Find where the given text appears and provide that cell's center as [X, Y] coordinate. 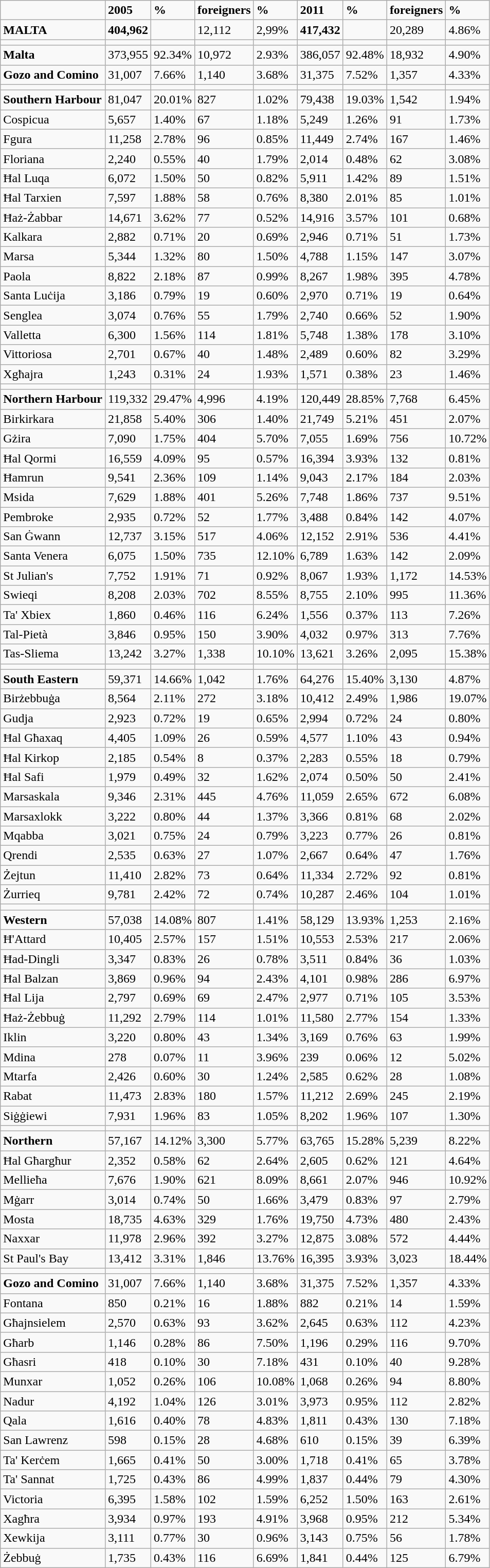
3,869 [128, 978]
9.28% [468, 1362]
1.05% [276, 1116]
14.08% [173, 920]
1.24% [276, 1076]
480 [416, 1219]
104 [416, 895]
1.48% [276, 354]
0.31% [173, 374]
7.76% [468, 634]
1,042 [224, 679]
417,432 [320, 30]
0.57% [276, 458]
11,059 [320, 796]
Siġġiewi [53, 1116]
Iklin [53, 1037]
4.41% [468, 537]
Mdina [53, 1057]
2,489 [320, 354]
7,752 [128, 576]
807 [224, 920]
1,068 [320, 1381]
4.44% [468, 1239]
4.68% [276, 1440]
737 [416, 497]
2.96% [173, 1239]
2,970 [320, 296]
0.99% [276, 276]
Żejtun [53, 875]
6,072 [128, 178]
3.96% [276, 1057]
2,645 [320, 1323]
373,955 [128, 55]
245 [416, 1096]
1,542 [416, 100]
882 [320, 1303]
850 [128, 1303]
7,629 [128, 497]
Ħal Kirkop [53, 757]
14,671 [128, 218]
16,559 [128, 458]
Santa Luċija [53, 296]
1,725 [128, 1480]
4.83% [276, 1421]
Mqabba [53, 836]
3.29% [468, 354]
8,564 [128, 699]
13,242 [128, 654]
1.26% [365, 119]
South Eastern [53, 679]
San Ġwann [53, 537]
3.90% [276, 634]
2.19% [468, 1096]
4,101 [320, 978]
2.41% [468, 777]
12,737 [128, 537]
3,973 [320, 1401]
5,344 [128, 257]
5,748 [320, 335]
2.31% [173, 796]
72 [224, 895]
2.65% [365, 796]
Ħal Għaxaq [53, 738]
1.07% [276, 856]
2.47% [276, 998]
4.64% [468, 1161]
Gudja [53, 718]
0.28% [173, 1342]
2.11% [173, 699]
2.53% [365, 939]
16 [224, 1303]
Msida [53, 497]
13,412 [128, 1258]
Floriana [53, 158]
4.30% [468, 1480]
1.02% [276, 100]
89 [416, 178]
20.01% [173, 100]
6,252 [320, 1499]
Fgura [53, 139]
445 [224, 796]
672 [416, 796]
0.54% [173, 757]
Rabat [53, 1096]
3.07% [468, 257]
2.49% [365, 699]
Mtarfa [53, 1076]
0.98% [365, 978]
Żurrieq [53, 895]
Mellieħa [53, 1180]
9.70% [468, 1342]
212 [416, 1519]
10,553 [320, 939]
8,067 [320, 576]
1.75% [173, 438]
39 [416, 1440]
0.92% [276, 576]
1.42% [365, 178]
1.09% [173, 738]
1.57% [276, 1096]
Swieqi [53, 595]
8 [224, 757]
2,935 [128, 517]
2,605 [320, 1161]
85 [416, 198]
18,735 [128, 1219]
4.09% [173, 458]
2,994 [320, 718]
4.06% [276, 537]
10.72% [468, 438]
Ħamrun [53, 477]
2.46% [365, 895]
1.77% [276, 517]
9,541 [128, 477]
1.78% [468, 1538]
St Julian's [53, 576]
4,996 [224, 399]
21,858 [128, 419]
0.52% [276, 218]
3,014 [128, 1200]
97 [416, 1200]
2005 [128, 10]
0.66% [365, 315]
14.12% [173, 1141]
67 [224, 119]
102 [224, 1499]
3,511 [320, 959]
105 [416, 998]
5.02% [468, 1057]
1.34% [276, 1037]
1.69% [365, 438]
57,167 [128, 1141]
2,797 [128, 998]
12,875 [320, 1239]
87 [224, 276]
2.17% [365, 477]
313 [416, 634]
Ħal Luqa [53, 178]
Ħaż‐Żabbar [53, 218]
8.55% [276, 595]
2,882 [128, 237]
536 [416, 537]
3,488 [320, 517]
1,616 [128, 1421]
2.36% [173, 477]
Munxar [53, 1381]
Western [53, 920]
1.15% [365, 257]
27 [224, 856]
4,577 [320, 738]
2,99% [276, 30]
1.37% [276, 816]
8,380 [320, 198]
2,074 [320, 777]
756 [416, 438]
Malta [53, 55]
58,129 [320, 920]
Senglea [53, 315]
4.91% [276, 1519]
0.58% [173, 1161]
59,371 [128, 679]
2.61% [468, 1499]
9,043 [320, 477]
386,057 [320, 55]
5,657 [128, 119]
125 [416, 1558]
395 [416, 276]
96 [224, 139]
Ħal Qormi [53, 458]
1,665 [128, 1460]
4.19% [276, 399]
598 [128, 1440]
2,570 [128, 1323]
1,986 [416, 699]
3,169 [320, 1037]
15.28% [365, 1141]
20,289 [416, 30]
184 [416, 477]
1.86% [365, 497]
2,701 [128, 354]
1,556 [320, 615]
404 [224, 438]
Ta' Kerċem [53, 1460]
3,479 [320, 1200]
239 [320, 1057]
12.10% [276, 556]
Naxxar [53, 1239]
Victoria [53, 1499]
55 [224, 315]
1,846 [224, 1258]
1.30% [468, 1116]
63 [416, 1037]
2,923 [128, 718]
Tal‐Pietà [53, 634]
451 [416, 419]
132 [416, 458]
517 [224, 537]
7,597 [128, 198]
113 [416, 615]
286 [416, 978]
0.50% [365, 777]
2.83% [173, 1096]
6,300 [128, 335]
Paola [53, 276]
5.77% [276, 1141]
Ħad‐Dingli [53, 959]
4,405 [128, 738]
107 [416, 1116]
7,055 [320, 438]
217 [416, 939]
2,426 [128, 1076]
Qala [53, 1421]
119,332 [128, 399]
6.24% [276, 615]
1.03% [468, 959]
130 [416, 1421]
San Lawrenz [53, 1440]
1.99% [468, 1037]
5,239 [416, 1141]
11.36% [468, 595]
Mġarr [53, 1200]
MALTA [53, 30]
63,765 [320, 1141]
4,032 [320, 634]
15.38% [468, 654]
2.69% [365, 1096]
3,222 [128, 816]
28.85% [365, 399]
Valletta [53, 335]
10,287 [320, 895]
2.72% [365, 875]
621 [224, 1180]
91 [416, 119]
2,185 [128, 757]
147 [416, 257]
3,300 [224, 1141]
23 [416, 374]
82 [416, 354]
Birżebbuġa [53, 699]
3.15% [173, 537]
0.82% [276, 178]
2.10% [365, 595]
Northern [53, 1141]
79 [416, 1480]
1.94% [468, 100]
3,347 [128, 959]
Marsa [53, 257]
0.67% [173, 354]
2.42% [173, 895]
2.06% [468, 939]
1.56% [173, 335]
16,394 [320, 458]
95 [224, 458]
2.93% [276, 55]
7,090 [128, 438]
Kalkara [53, 237]
193 [224, 1519]
3.53% [468, 998]
56 [416, 1538]
11,449 [320, 139]
19,750 [320, 1219]
65 [416, 1460]
1,052 [128, 1381]
1.32% [173, 257]
1.63% [365, 556]
0.68% [468, 218]
272 [224, 699]
6.08% [468, 796]
14.66% [173, 679]
20 [224, 237]
11,334 [320, 875]
2,667 [320, 856]
6.69% [276, 1558]
3,220 [128, 1037]
3.01% [276, 1401]
6,789 [320, 556]
14.53% [468, 576]
7,676 [128, 1180]
5.26% [276, 497]
1,811 [320, 1421]
5,911 [320, 178]
Tas‐Sliema [53, 654]
4.23% [468, 1323]
51 [416, 237]
2,240 [128, 158]
2,014 [320, 158]
Ħal Lija [53, 998]
1,837 [320, 1480]
4.73% [365, 1219]
19.07% [468, 699]
Xgħajra [53, 374]
3.00% [276, 1460]
Cospicua [53, 119]
3.26% [365, 654]
68 [416, 816]
572 [416, 1239]
1.08% [468, 1076]
Għajnsielem [53, 1323]
827 [224, 100]
306 [224, 419]
21,749 [320, 419]
157 [224, 939]
3,021 [128, 836]
431 [320, 1362]
2,352 [128, 1161]
4.78% [468, 276]
1.91% [173, 576]
2.78% [173, 139]
6.79% [468, 1558]
3,074 [128, 315]
11,292 [128, 1018]
3,968 [320, 1519]
6,075 [128, 556]
8,208 [128, 595]
44 [224, 816]
0.46% [173, 615]
11 [224, 1057]
Ta' Sannat [53, 1480]
7,748 [320, 497]
4,192 [128, 1401]
0.40% [173, 1421]
18 [416, 757]
2,740 [320, 315]
5.70% [276, 438]
Birkirkara [53, 419]
11,212 [320, 1096]
4.90% [468, 55]
2.16% [468, 920]
5.40% [173, 419]
6.97% [468, 978]
2.02% [468, 816]
15.40% [365, 679]
3.31% [173, 1258]
401 [224, 497]
2,585 [320, 1076]
2,283 [320, 757]
3,111 [128, 1538]
11,473 [128, 1096]
1.62% [276, 777]
1,979 [128, 777]
5,249 [320, 119]
9,346 [128, 796]
8,267 [320, 276]
2.09% [468, 556]
1.41% [276, 920]
Ħ'Attard [53, 939]
1.14% [276, 477]
12,112 [224, 30]
19.03% [365, 100]
2.74% [365, 139]
77 [224, 218]
Pembroke [53, 517]
995 [416, 595]
120,449 [320, 399]
154 [416, 1018]
8,755 [320, 595]
2,535 [128, 856]
13.93% [365, 920]
1.58% [173, 1499]
Ta' Xbiex [53, 615]
0.78% [276, 959]
1,860 [128, 615]
St Paul's Bay [53, 1258]
3.10% [468, 335]
Northern Harbour [53, 399]
2,095 [416, 654]
Għarb [53, 1342]
10.08% [276, 1381]
Xewkija [53, 1538]
36 [416, 959]
0.38% [365, 374]
29.47% [173, 399]
7.26% [468, 615]
101 [416, 218]
2.18% [173, 276]
946 [416, 1180]
8,661 [320, 1180]
11,410 [128, 875]
1,841 [320, 1558]
Ħaż‐Żebbuġ [53, 1018]
0.49% [173, 777]
392 [224, 1239]
3,186 [128, 296]
7,931 [128, 1116]
1.81% [276, 335]
3,023 [416, 1258]
1,718 [320, 1460]
10,972 [224, 55]
3.57% [365, 218]
92.34% [173, 55]
8.80% [468, 1381]
10.92% [468, 1180]
Xagħra [53, 1519]
69 [224, 998]
4,788 [320, 257]
404,962 [128, 30]
7,768 [416, 399]
73 [224, 875]
702 [224, 595]
4.99% [276, 1480]
735 [224, 556]
278 [128, 1057]
Ħal Tarxien [53, 198]
106 [224, 1381]
11,978 [128, 1239]
126 [224, 1401]
2,977 [320, 998]
0.07% [173, 1057]
47 [416, 856]
3.18% [276, 699]
0.85% [276, 139]
1,243 [128, 374]
9.51% [468, 497]
83 [224, 1116]
10,412 [320, 699]
1,735 [128, 1558]
6.39% [468, 1440]
8.09% [276, 1180]
Marsaxlokk [53, 816]
Marsaskala [53, 796]
0.94% [468, 738]
418 [128, 1362]
10.10% [276, 654]
Qrendi [53, 856]
3,130 [416, 679]
Nadur [53, 1401]
10,405 [128, 939]
11,580 [320, 1018]
2.64% [276, 1161]
5.21% [365, 419]
3,846 [128, 634]
0.29% [365, 1342]
8,822 [128, 276]
2011 [320, 10]
4.86% [468, 30]
1,253 [416, 920]
1,172 [416, 576]
14 [416, 1303]
163 [416, 1499]
1.18% [276, 119]
Ħal Balzan [53, 978]
Santa Venera [53, 556]
12,152 [320, 537]
12 [416, 1057]
2.77% [365, 1018]
180 [224, 1096]
Ħal Għargħur [53, 1161]
58 [224, 198]
1.10% [365, 738]
0.06% [365, 1057]
2.57% [173, 939]
3,143 [320, 1538]
2,946 [320, 237]
78 [224, 1421]
71 [224, 576]
4.07% [468, 517]
7.50% [276, 1342]
92 [416, 875]
1.98% [365, 276]
8.22% [468, 1141]
Gżira [53, 438]
93 [224, 1323]
109 [224, 477]
14,916 [320, 218]
329 [224, 1219]
3,223 [320, 836]
610 [320, 1440]
80 [224, 257]
11,258 [128, 139]
Vittoriosa [53, 354]
4.87% [468, 679]
0.48% [365, 158]
3,934 [128, 1519]
167 [416, 139]
6,395 [128, 1499]
178 [416, 335]
18,932 [416, 55]
1,146 [128, 1342]
1.04% [173, 1401]
2.01% [365, 198]
18.44% [468, 1258]
Fontana [53, 1303]
4.63% [173, 1219]
Southern Harbour [53, 100]
81,047 [128, 100]
9,781 [128, 895]
121 [416, 1161]
1.33% [468, 1018]
Mosta [53, 1219]
Għasri [53, 1362]
32 [224, 777]
3.78% [468, 1460]
16,395 [320, 1258]
92.48% [365, 55]
Żebbuġ [53, 1558]
1,338 [224, 654]
8,202 [320, 1116]
4.76% [276, 796]
13,621 [320, 654]
6.45% [468, 399]
1.66% [276, 1200]
Ħal Safi [53, 777]
3,366 [320, 816]
79,438 [320, 100]
13.76% [276, 1258]
64,276 [320, 679]
150 [224, 634]
1,196 [320, 1342]
2.91% [365, 537]
57,038 [128, 920]
1,571 [320, 374]
0.59% [276, 738]
5.34% [468, 1519]
1.38% [365, 335]
0.65% [276, 718]
